Capture the cell that displays the provided text and extract its [X, Y] central coordinate. 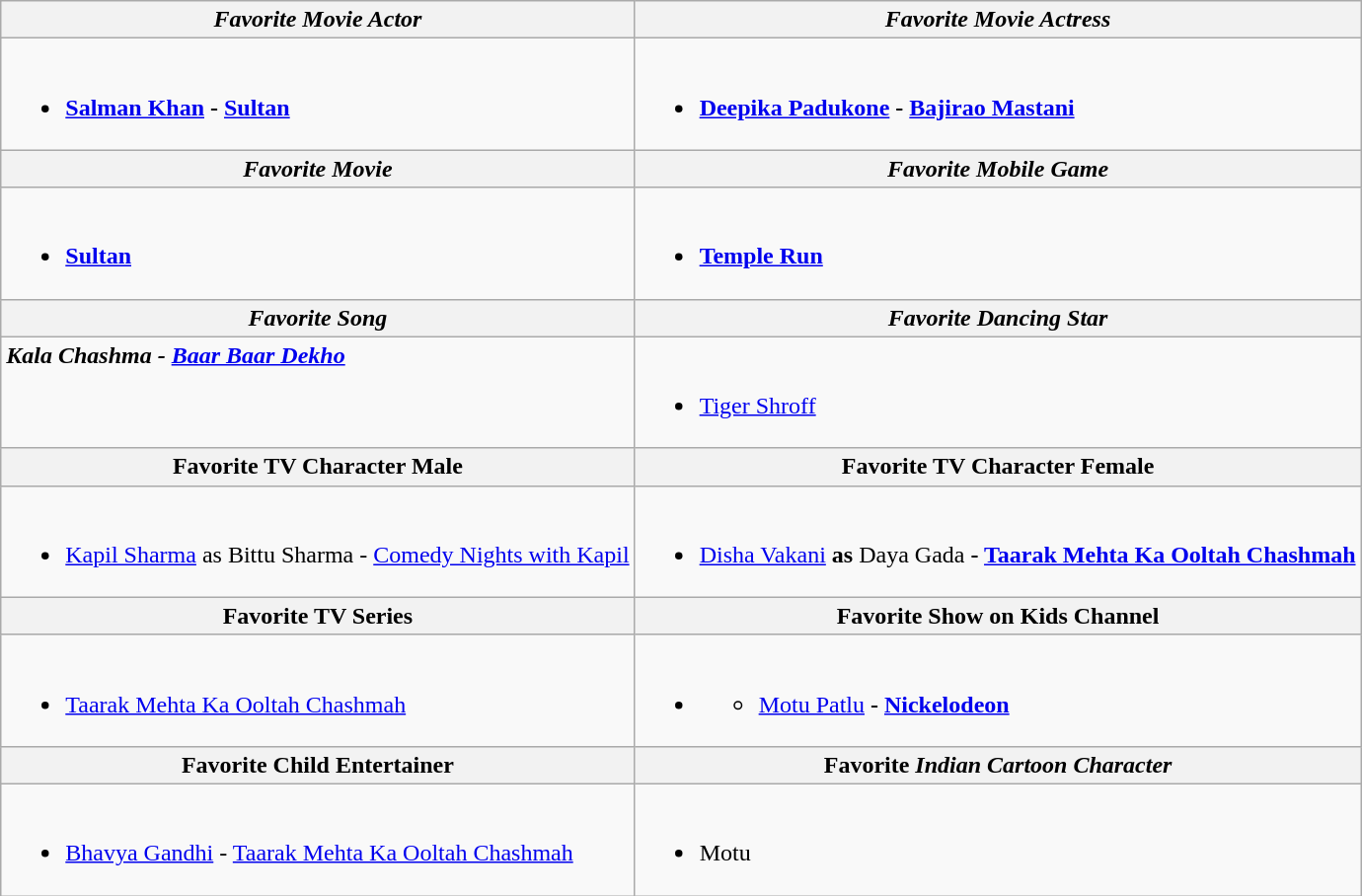
Favorite TV Character Male [318, 467]
Kapil Sharma as Bittu Sharma - Comedy Nights with Kapil [318, 541]
Deepika Padukone - Bajirao Mastani [998, 95]
Favorite Dancing Star [998, 318]
Favorite Song [318, 318]
Favorite TV Series [318, 616]
Temple Run [998, 243]
Motu Patlu - Nickelodeon [998, 691]
Favorite Child Entertainer [318, 765]
Favorite TV Character Female [998, 467]
Tiger Shroff [998, 393]
Disha Vakani as Daya Gada - Taarak Mehta Ka Ooltah Chashmah [998, 541]
Kala Chashma - Baar Baar Dekho [318, 393]
Favorite Mobile Game [998, 169]
Favorite Show on Kids Channel [998, 616]
Motu [998, 839]
Bhavya Gandhi - Taarak Mehta Ka Ooltah Chashmah [318, 839]
Salman Khan - Sultan [318, 95]
Sultan [318, 243]
Favorite Movie [318, 169]
Favorite Movie Actress [998, 20]
Favorite Indian Cartoon Character [998, 765]
Taarak Mehta Ka Ooltah Chashmah [318, 691]
Favorite Movie Actor [318, 20]
